Identify which cell holds the provided text, then report its [X, Y] central coordinate. 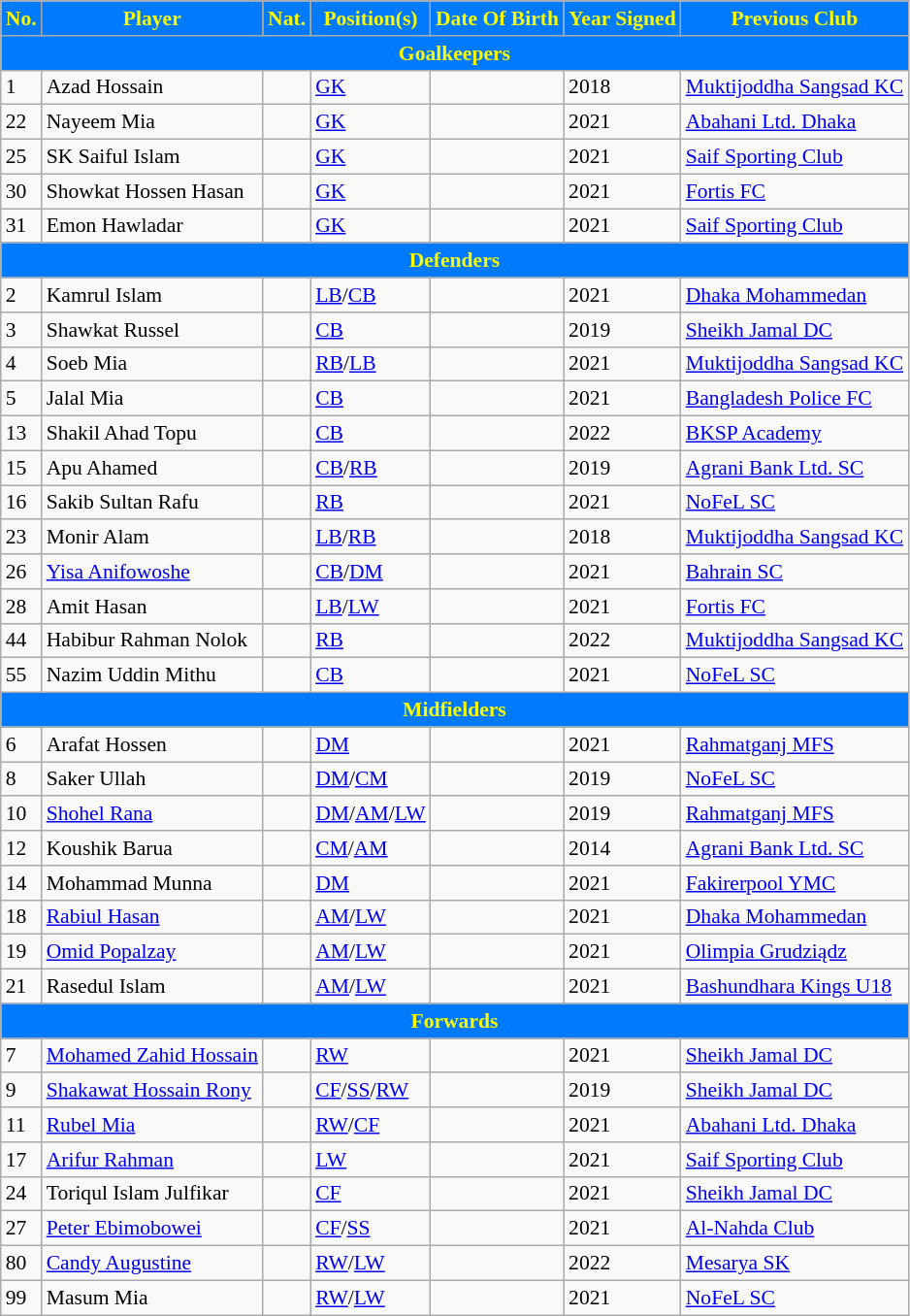
11 [21, 1125]
Midfielders [454, 710]
80 [21, 1264]
Shohel Rana [152, 814]
Shakawat Hossain Rony [152, 1091]
28 [21, 607]
Amit Hasan [152, 607]
CF/SS/RW [371, 1091]
CB/DM [371, 572]
Fakirerpool YMC [795, 883]
Bangladesh Police FC [795, 399]
30 [21, 191]
DM/AM/LW [371, 814]
Saker Ullah [152, 779]
25 [21, 157]
27 [21, 1229]
23 [21, 538]
Year Signed [623, 18]
Nat. [287, 18]
DM/CM [371, 779]
99 [21, 1298]
26 [21, 572]
Rasedul Islam [152, 987]
8 [21, 779]
Soeb Mia [152, 364]
Nazim Uddin Mithu [152, 675]
Omid Popalzay [152, 952]
Jalal Mia [152, 399]
CF/SS [371, 1229]
Toriqul Islam Julfikar [152, 1194]
Position(s) [371, 18]
LW [371, 1160]
Forwards [454, 1021]
55 [21, 675]
Previous Club [795, 18]
Bashundhara Kings U18 [795, 987]
Goalkeepers [454, 53]
Arifur Rahman [152, 1160]
24 [21, 1194]
13 [21, 434]
4 [21, 364]
BKSP Academy [795, 434]
Peter Ebimobowei [152, 1229]
31 [21, 226]
No. [21, 18]
LB/LW [371, 607]
19 [21, 952]
9 [21, 1091]
Emon Hawladar [152, 226]
RW [371, 1056]
Al-Nahda Club [795, 1229]
Mesarya SK [795, 1264]
18 [21, 917]
CB/RB [371, 468]
Candy Augustine [152, 1264]
Showkat Hossen Hasan [152, 191]
7 [21, 1056]
CM/AM [371, 848]
44 [21, 641]
LB/CB [371, 295]
22 [21, 122]
Masum Mia [152, 1298]
LB/RB [371, 538]
Shawkat Russel [152, 330]
21 [21, 987]
Mohammad Munna [152, 883]
Shakil Ahad Topu [152, 434]
Arafat Hossen [152, 744]
Defenders [454, 261]
Kamrul Islam [152, 295]
Rubel Mia [152, 1125]
Monir Alam [152, 538]
6 [21, 744]
12 [21, 848]
Olimpia Grudziądz [795, 952]
SK Saiful Islam [152, 157]
Mohamed Zahid Hossain [152, 1056]
Koushik Barua [152, 848]
RW/CF [371, 1125]
Bahrain SC [795, 572]
2014 [623, 848]
14 [21, 883]
3 [21, 330]
Sakib Sultan Rafu [152, 503]
Player [152, 18]
Nayeem Mia [152, 122]
17 [21, 1160]
Date Of Birth [497, 18]
16 [21, 503]
15 [21, 468]
2 [21, 295]
10 [21, 814]
Yisa Anifowoshe [152, 572]
RB/LB [371, 364]
Apu Ahamed [152, 468]
Rabiul Hasan [152, 917]
Azad Hossain [152, 87]
5 [21, 399]
Habibur Rahman Nolok [152, 641]
CF [371, 1194]
1 [21, 87]
